Output the [x, y] coordinate of the center of the cell containing the given text.  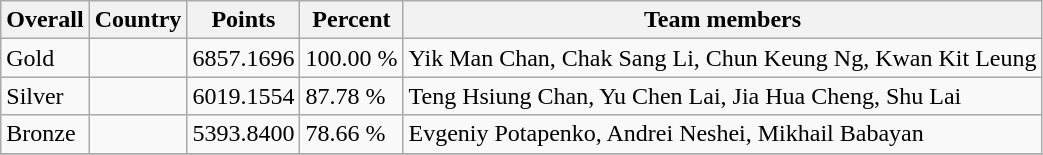
Teng Hsiung Chan, Yu Chen Lai, Jia Hua Cheng, Shu Lai [722, 96]
78.66 % [352, 134]
Silver [45, 96]
Country [138, 20]
5393.8400 [244, 134]
Overall [45, 20]
Team members [722, 20]
Percent [352, 20]
Points [244, 20]
100.00 % [352, 58]
6857.1696 [244, 58]
Yik Man Chan, Chak Sang Li, Chun Keung Ng, Kwan Kit Leung [722, 58]
Evgeniy Potapenko, Andrei Neshei, Mikhail Babayan [722, 134]
Bronze [45, 134]
Gold [45, 58]
87.78 % [352, 96]
6019.1554 [244, 96]
